Locate the cell with the specified text and output its [x, y] center coordinate. 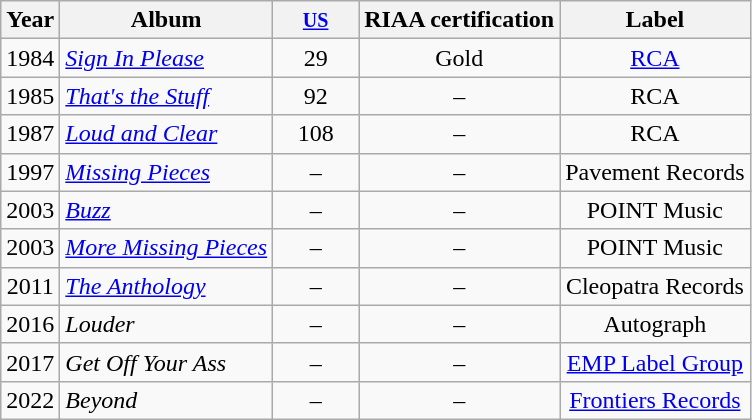
Cleopatra Records [655, 286]
1984 [30, 58]
Album [166, 20]
Get Off Your Ass [166, 362]
108 [316, 134]
RIAA certification [460, 20]
Label [655, 20]
Beyond [166, 400]
Loud and Clear [166, 134]
EMP Label Group [655, 362]
29 [316, 58]
1985 [30, 96]
That's the Stuff [166, 96]
More Missing Pieces [166, 248]
1987 [30, 134]
The Anthology [166, 286]
Frontiers Records [655, 400]
Sign In Please [166, 58]
Autograph [655, 324]
Gold [460, 58]
92 [316, 96]
1997 [30, 172]
Pavement Records [655, 172]
Year [30, 20]
2016 [30, 324]
US [316, 20]
2011 [30, 286]
2022 [30, 400]
Buzz [166, 210]
2017 [30, 362]
Missing Pieces [166, 172]
Louder [166, 324]
